Extract the [x, y] coordinate from the center of the cell holding the provided text.  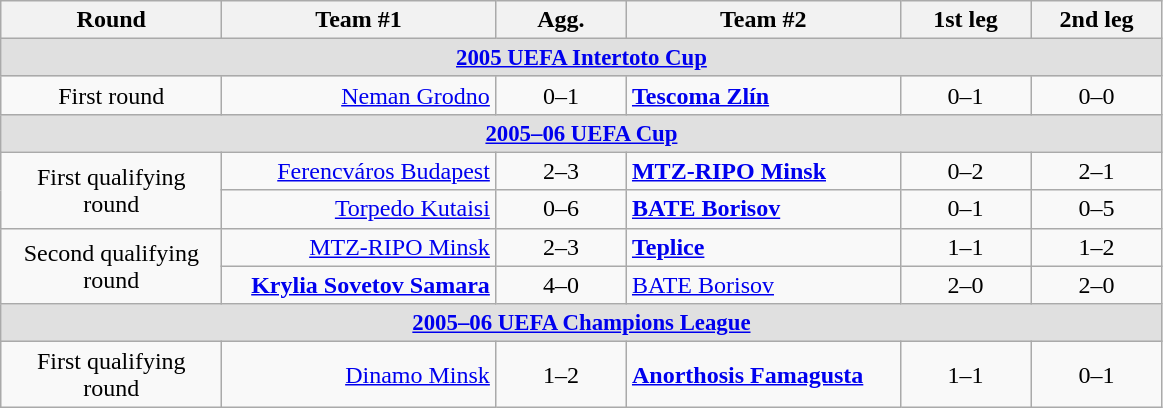
1st leg [966, 20]
Second qualifying round [112, 266]
Tescoma Zlín [763, 95]
0–2 [966, 171]
Anorthosis Famagusta [763, 374]
2005–06 UEFA Cup [582, 133]
0–5 [1096, 209]
Team #1 [359, 20]
Ferencváros Budapest [359, 171]
Dinamo Minsk [359, 374]
Neman Grodno [359, 95]
First round [112, 95]
4–0 [560, 285]
Torpedo Kutaisi [359, 209]
2–1 [1096, 171]
2005 UEFA Intertoto Cup [582, 58]
Krylia Sovetov Samara [359, 285]
Agg. [560, 20]
0–6 [560, 209]
Team #2 [763, 20]
Round [112, 20]
2nd leg [1096, 20]
2005–06 UEFA Champions League [582, 323]
0–0 [1096, 95]
Teplice [763, 247]
